For the text-containing cell, return its midpoint in (X, Y) coordinate format. 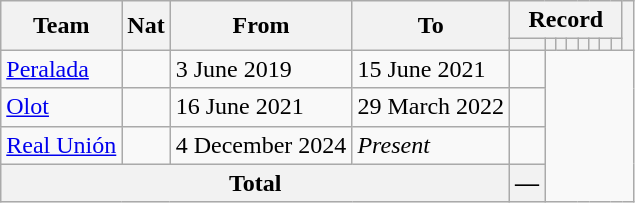
Team (62, 26)
Present (431, 145)
From (261, 26)
— (528, 183)
3 June 2019 (261, 69)
4 December 2024 (261, 145)
Real Unión (62, 145)
Nat (146, 26)
Olot (62, 107)
Record (566, 20)
Total (256, 183)
16 June 2021 (261, 107)
29 March 2022 (431, 107)
Peralada (62, 69)
15 June 2021 (431, 69)
To (431, 26)
